Capture the cell that displays the provided text and extract its [X, Y] central coordinate. 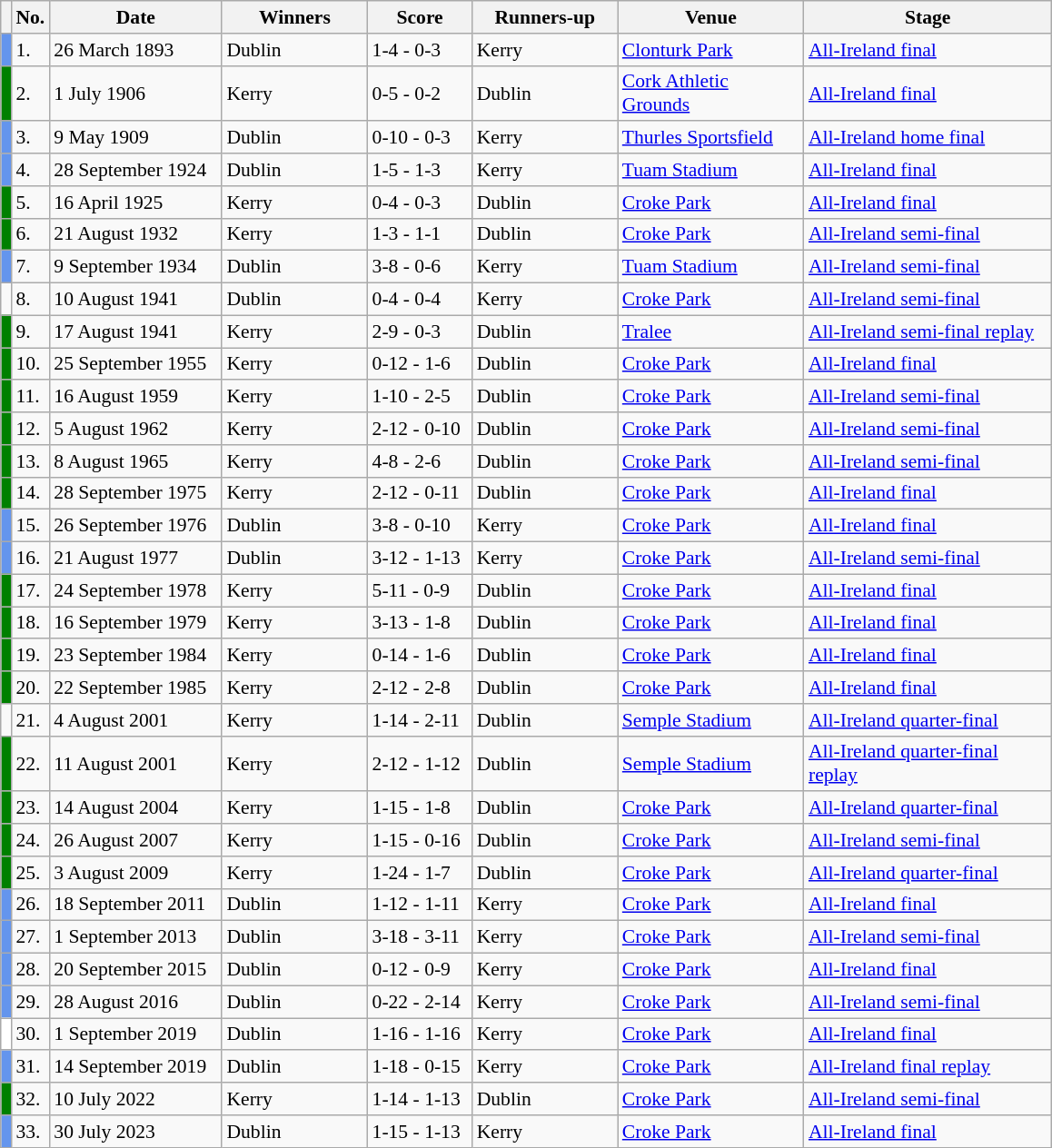
18. [30, 623]
4. [30, 170]
3-18 - 3-11 [420, 937]
6. [30, 234]
27. [30, 937]
20 September 2015 [135, 970]
15. [30, 526]
0-4 - 0-4 [420, 300]
3-13 - 1-8 [420, 623]
25 September 1955 [135, 364]
1-14 - 2-11 [420, 720]
17 August 1941 [135, 332]
17. [30, 590]
All-Ireland final replay [928, 1067]
2. [30, 93]
2-9 - 0-3 [420, 332]
4-8 - 2-6 [420, 461]
26 March 1893 [135, 50]
3. [30, 138]
Date [135, 17]
No. [30, 17]
8 August 1965 [135, 461]
24. [30, 840]
3 August 2009 [135, 873]
Runners-up [545, 17]
14 August 2004 [135, 808]
28 September 1924 [135, 170]
All-Ireland quarter-final replay [928, 763]
Cork Athletic Grounds [710, 93]
23 September 1984 [135, 656]
1-3 - 1-1 [420, 234]
26 August 2007 [135, 840]
Venue [710, 17]
1-24 - 1-7 [420, 873]
0-14 - 1-6 [420, 656]
10 August 1941 [135, 300]
1 July 1906 [135, 93]
28. [30, 970]
0-4 - 0-3 [420, 203]
12. [30, 429]
2-12 - 1-12 [420, 763]
25. [30, 873]
Score [420, 17]
30 July 2023 [135, 1132]
23. [30, 808]
26 September 1976 [135, 526]
28 September 1975 [135, 493]
9 May 1909 [135, 138]
16 April 1925 [135, 203]
1-15 - 1-8 [420, 808]
1-14 - 1-13 [420, 1099]
5. [30, 203]
7. [30, 267]
Thurles Sportsfield [710, 138]
33. [30, 1132]
16 August 1959 [135, 397]
20. [30, 688]
32. [30, 1099]
28 August 2016 [135, 1002]
10 July 2022 [135, 1099]
Clonturk Park [710, 50]
1 September 2013 [135, 937]
9. [30, 332]
8. [30, 300]
0-12 - 1-6 [420, 364]
10. [30, 364]
26. [30, 905]
14 September 2019 [135, 1067]
18 September 2011 [135, 905]
Tralee [710, 332]
0-22 - 2-14 [420, 1002]
13. [30, 461]
All-Ireland semi-final replay [928, 332]
16 September 1979 [135, 623]
1-12 - 1-11 [420, 905]
1-16 - 1-16 [420, 1034]
3-8 - 0-10 [420, 526]
22. [30, 763]
1-4 - 0-3 [420, 50]
2-12 - 0-11 [420, 493]
2-12 - 2-8 [420, 688]
21. [30, 720]
29. [30, 1002]
5 August 1962 [135, 429]
1-18 - 0-15 [420, 1067]
All-Ireland home final [928, 138]
24 September 1978 [135, 590]
14. [30, 493]
1-5 - 1-3 [420, 170]
1. [30, 50]
11 August 2001 [135, 763]
16. [30, 559]
1-15 - 1-13 [420, 1132]
21 August 1932 [135, 234]
21 August 1977 [135, 559]
9 September 1934 [135, 267]
3-8 - 0-6 [420, 267]
1-10 - 2-5 [420, 397]
30. [30, 1034]
3-12 - 1-13 [420, 559]
31. [30, 1067]
0-12 - 0-9 [420, 970]
19. [30, 656]
4 August 2001 [135, 720]
0-5 - 0-2 [420, 93]
2-12 - 0-10 [420, 429]
1-15 - 0-16 [420, 840]
0-10 - 0-3 [420, 138]
5-11 - 0-9 [420, 590]
22 September 1985 [135, 688]
11. [30, 397]
Winners [294, 17]
Stage [928, 17]
1 September 2019 [135, 1034]
